For the text-containing cell, return its midpoint in [x, y] coordinate format. 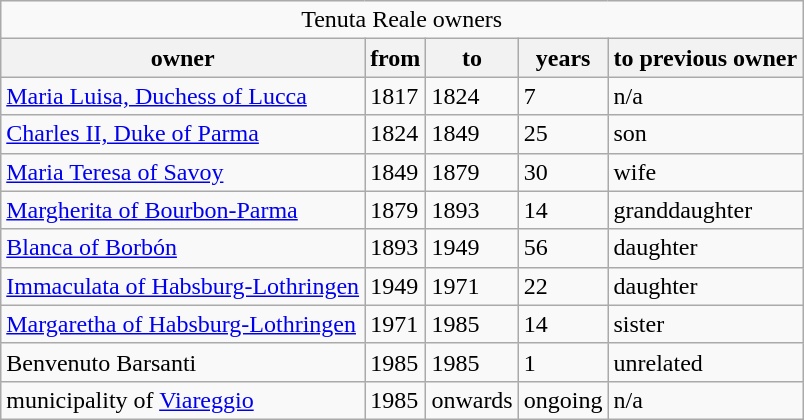
municipality of Viareggio [183, 400]
1817 [396, 96]
Blanca of Borbón [183, 248]
56 [563, 248]
Benvenuto Barsanti [183, 362]
Maria Teresa of Savoy [183, 172]
unrelated [706, 362]
sister [706, 324]
from [396, 58]
7 [563, 96]
Maria Luisa, Duchess of Lucca [183, 96]
Charles II, Duke of Parma [183, 134]
to previous owner [706, 58]
Tenuta Reale owners [402, 20]
granddaughter [706, 210]
25 [563, 134]
Margherita of Bourbon-Parma [183, 210]
son [706, 134]
Immaculata of Habsburg-Lothringen [183, 286]
to [472, 58]
30 [563, 172]
Margaretha of Habsburg-Lothringen [183, 324]
1 [563, 362]
wife [706, 172]
onwards [472, 400]
ongoing [563, 400]
owner [183, 58]
22 [563, 286]
years [563, 58]
